Output the (X, Y) coordinate of the center of the cell containing the given text.  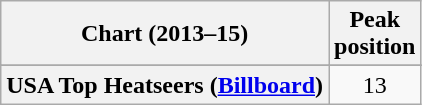
Chart (2013–15) (165, 34)
Peakposition (375, 34)
13 (375, 85)
USA Top Heatseers (Billboard) (165, 85)
